Detect which cell encompasses the target text, then output its [x, y] center coordinate. 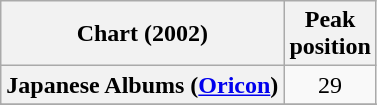
29 [330, 85]
Chart (2002) [142, 34]
Japanese Albums (Oricon) [142, 85]
Peakposition [330, 34]
